Determine the [x, y] coordinate at the center of the cell enclosing the given text.  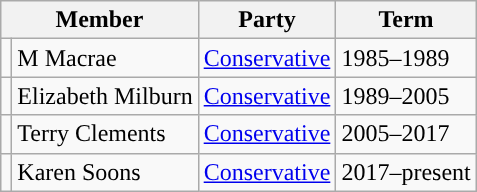
1985–1989 [406, 58]
Member [100, 20]
Term [406, 20]
1989–2005 [406, 96]
2017–present [406, 172]
Elizabeth Milburn [105, 96]
Karen Soons [105, 172]
2005–2017 [406, 134]
Party [267, 20]
M Macrae [105, 58]
Terry Clements [105, 134]
